Output the [X, Y] coordinate of the center of the cell containing the given text.  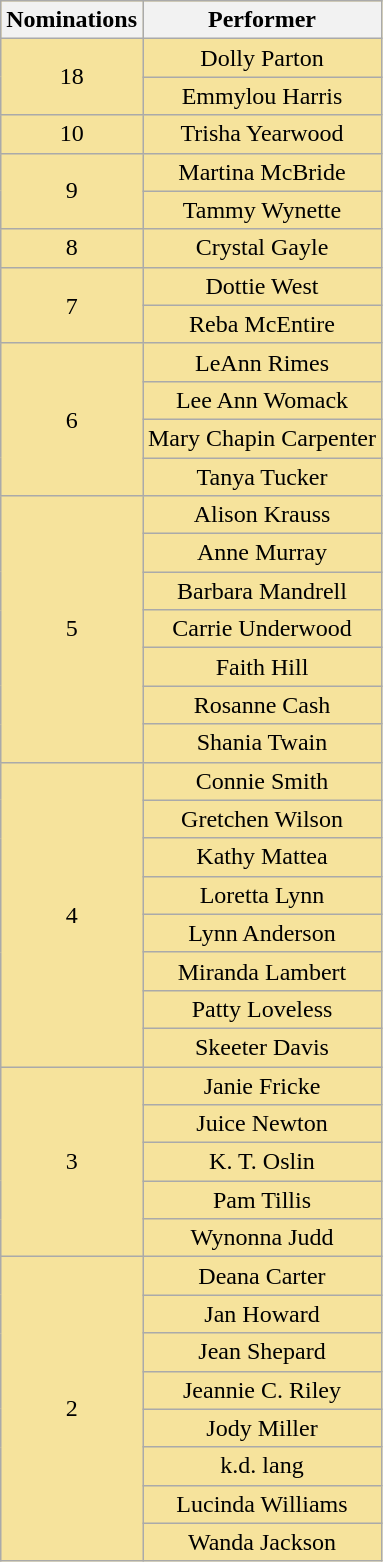
6 [72, 419]
Juice Newton [262, 1124]
Jeannie C. Riley [262, 1390]
Rosanne Cash [262, 705]
LeAnn Rimes [262, 362]
10 [72, 134]
4 [72, 914]
Tammy Wynette [262, 210]
Faith Hill [262, 667]
Wanda Jackson [262, 1542]
18 [72, 77]
8 [72, 248]
K. T. Oslin [262, 1162]
Lee Ann Womack [262, 400]
Jody Miller [262, 1428]
2 [72, 1409]
3 [72, 1161]
7 [72, 305]
Martina McBride [262, 172]
Crystal Gayle [262, 248]
Jan Howard [262, 1314]
Skeeter Davis [262, 1047]
Deana Carter [262, 1276]
Connie Smith [262, 781]
Shania Twain [262, 743]
Alison Krauss [262, 515]
Nominations [72, 20]
Reba McEntire [262, 324]
Janie Fricke [262, 1085]
Patty Loveless [262, 1009]
Dolly Parton [262, 58]
Kathy Mattea [262, 857]
Performer [262, 20]
9 [72, 191]
Emmylou Harris [262, 96]
Mary Chapin Carpenter [262, 438]
Miranda Lambert [262, 971]
Gretchen Wilson [262, 819]
Trisha Yearwood [262, 134]
Barbara Mandrell [262, 591]
k.d. lang [262, 1466]
Carrie Underwood [262, 629]
Wynonna Judd [262, 1238]
Dottie West [262, 286]
Loretta Lynn [262, 895]
Pam Tillis [262, 1200]
Jean Shepard [262, 1352]
Lynn Anderson [262, 933]
Tanya Tucker [262, 477]
Lucinda Williams [262, 1504]
Anne Murray [262, 553]
5 [72, 629]
